Capture the cell that displays the provided text and extract its [X, Y] central coordinate. 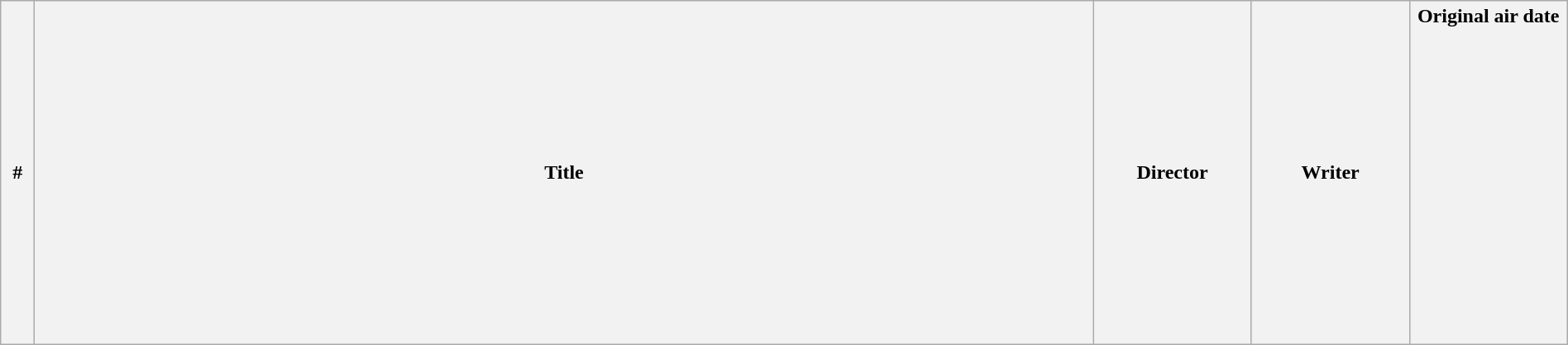
Director [1173, 173]
Original air date [1489, 173]
Writer [1330, 173]
# [18, 173]
Title [564, 173]
